Detect which cell encompasses the target text, then output its [X, Y] center coordinate. 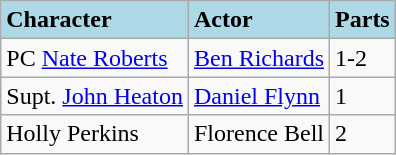
2 [363, 134]
PC Nate Roberts [95, 58]
1-2 [363, 58]
Holly Perkins [95, 134]
Florence Bell [258, 134]
Character [95, 20]
1 [363, 96]
Ben Richards [258, 58]
Daniel Flynn [258, 96]
Supt. John Heaton [95, 96]
Actor [258, 20]
Parts [363, 20]
